Locate the cell with the specified text and output its [x, y] center coordinate. 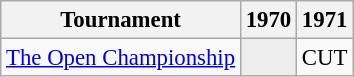
1970 [268, 20]
Tournament [121, 20]
The Open Championship [121, 58]
1971 [325, 20]
CUT [325, 58]
